Identify which cell holds the provided text, then report its (x, y) central coordinate. 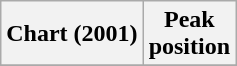
Chart (2001) (72, 34)
Peakposition (189, 34)
